Return the (x, y) coordinate for the center point of the cell that contains the specified text.  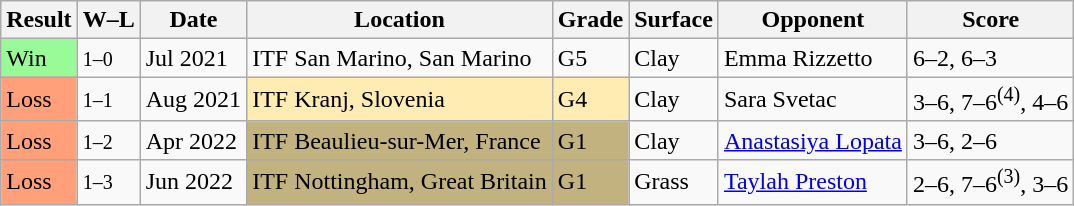
3–6, 7–6(4), 4–6 (990, 100)
Taylah Preston (812, 182)
Grade (590, 20)
Score (990, 20)
1–3 (108, 182)
Surface (674, 20)
Jul 2021 (193, 58)
Opponent (812, 20)
ITF San Marino, San Marino (400, 58)
Aug 2021 (193, 100)
Date (193, 20)
Grass (674, 182)
3–6, 2–6 (990, 140)
1–2 (108, 140)
Apr 2022 (193, 140)
6–2, 6–3 (990, 58)
Jun 2022 (193, 182)
Win (39, 58)
ITF Beaulieu-sur-Mer, France (400, 140)
G4 (590, 100)
Emma Rizzetto (812, 58)
Result (39, 20)
Sara Svetac (812, 100)
2–6, 7–6(3), 3–6 (990, 182)
1–0 (108, 58)
Location (400, 20)
ITF Kranj, Slovenia (400, 100)
G5 (590, 58)
Anastasiya Lopata (812, 140)
1–1 (108, 100)
ITF Nottingham, Great Britain (400, 182)
W–L (108, 20)
